Search for the cell housing the specified text and yield its (x, y) center coordinate. 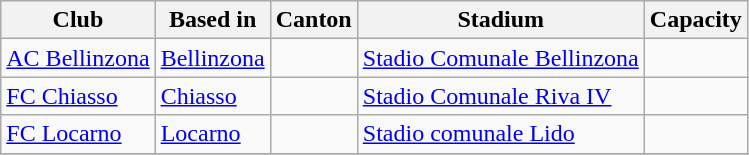
FC Locarno (78, 134)
Stadio comunale Lido (500, 134)
Stadium (500, 20)
Stadio Comunale Riva IV (500, 96)
FC Chiasso (78, 96)
Based in (212, 20)
Club (78, 20)
Capacity (696, 20)
Canton (314, 20)
Chiasso (212, 96)
Bellinzona (212, 58)
AC Bellinzona (78, 58)
Locarno (212, 134)
Stadio Comunale Bellinzona (500, 58)
